Determine the (x, y) coordinate at the center of the cell enclosing the given text.  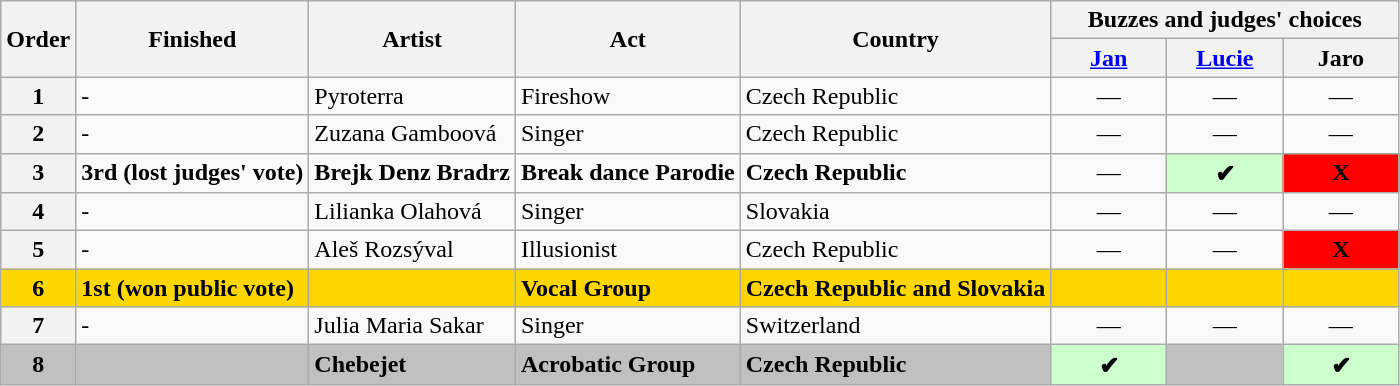
Slovakia (895, 212)
Aleš Rozsýval (412, 250)
4 (38, 212)
Switzerland (895, 326)
8 (38, 365)
Czech Republic and Slovakia (895, 288)
Order (38, 39)
Act (628, 39)
Break dance Parodie (628, 173)
7 (38, 326)
1st (won public vote) (192, 288)
Brejk Denz Bradrz (412, 173)
Illusionist (628, 250)
Vocal Group (628, 288)
3rd (lost judges' vote) (192, 173)
Jan (1109, 58)
Fireshow (628, 96)
Country (895, 39)
Acrobatic Group (628, 365)
2 (38, 134)
6 (38, 288)
Chebejet (412, 365)
Zuzana Gamboová (412, 134)
5 (38, 250)
Finished (192, 39)
Lucie (1225, 58)
Buzzes and judges' choices (1225, 20)
Pyroterra (412, 96)
Artist (412, 39)
1 (38, 96)
Jaro (1341, 58)
3 (38, 173)
Lilianka Olahová (412, 212)
Julia Maria Sakar (412, 326)
